Identify which cell holds the provided text, then report its [x, y] central coordinate. 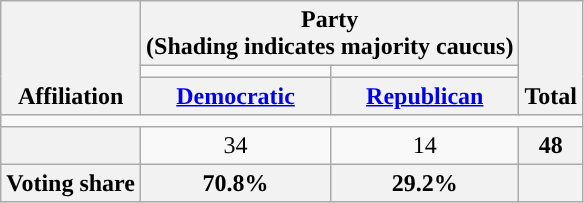
Affiliation [71, 58]
Total [551, 58]
Democratic [236, 96]
Republican [425, 96]
48 [551, 145]
14 [425, 145]
Party (Shading indicates majority caucus) [330, 34]
Voting share [71, 183]
34 [236, 145]
70.8% [236, 183]
29.2% [425, 183]
